Provide the (x, y) coordinate of the cell's center where the given text is located.  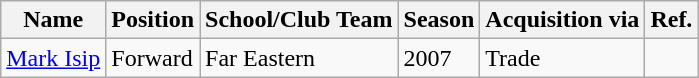
Ref. (672, 20)
Position (153, 20)
Trade (562, 58)
Mark Isip (54, 58)
Acquisition via (562, 20)
Forward (153, 58)
Name (54, 20)
Far Eastern (299, 58)
2007 (439, 58)
Season (439, 20)
School/Club Team (299, 20)
